Pinpoint the cell where the given text exists, returning its (x, y) midpoint coordinate. 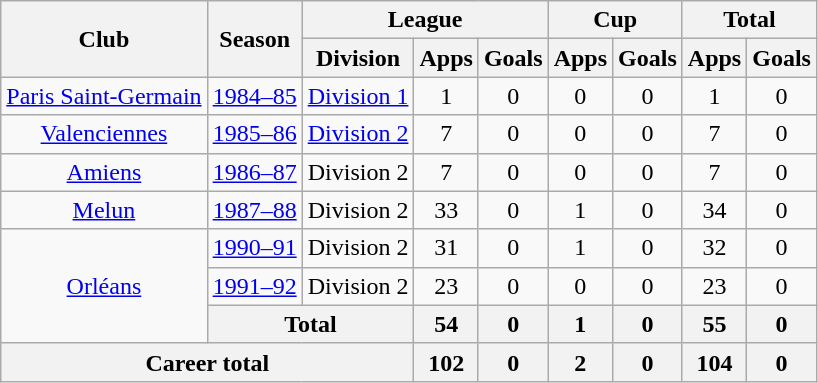
Valenciennes (104, 134)
1990–91 (254, 248)
Melun (104, 210)
32 (714, 248)
1986–87 (254, 172)
2 (580, 362)
Cup (615, 20)
Season (254, 39)
31 (446, 248)
1985–86 (254, 134)
33 (446, 210)
Career total (208, 362)
1984–85 (254, 96)
55 (714, 324)
1991–92 (254, 286)
League (425, 20)
Paris Saint-Germain (104, 96)
54 (446, 324)
Division (358, 58)
Club (104, 39)
1987–88 (254, 210)
Amiens (104, 172)
102 (446, 362)
Orléans (104, 286)
104 (714, 362)
34 (714, 210)
Division 1 (358, 96)
